Identify which cell holds the provided text, then report its [x, y] central coordinate. 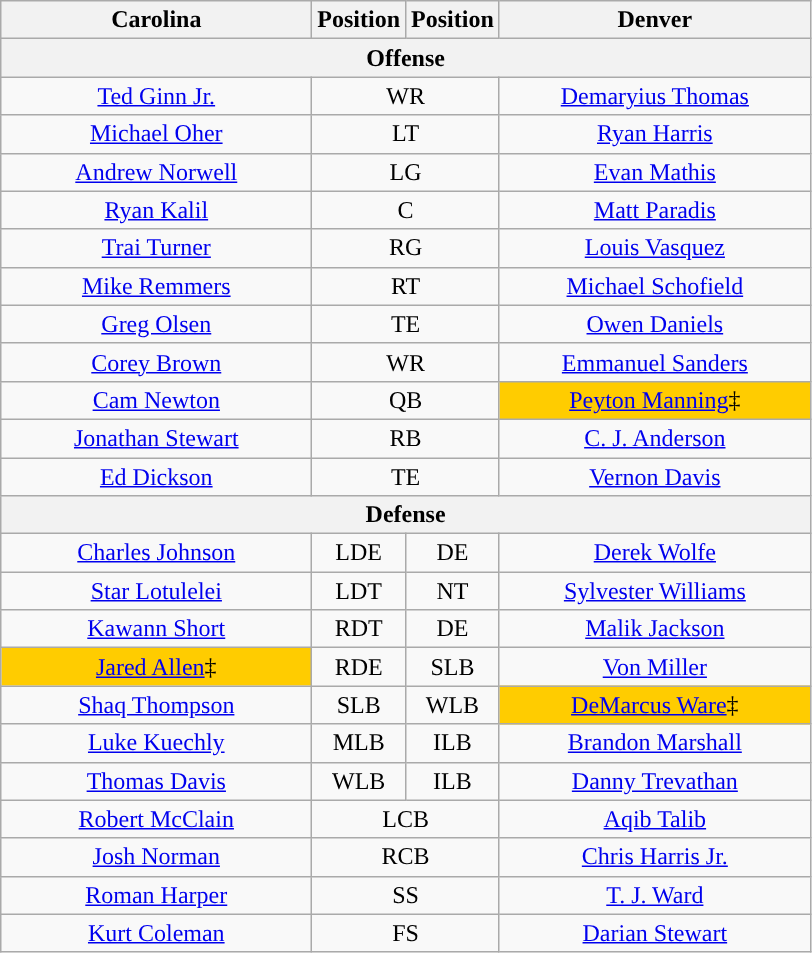
RCB [406, 857]
Ed Dickson [156, 477]
Roman Harper [156, 895]
Chris Harris Jr. [654, 857]
Ryan Kalil [156, 210]
Michael Oher [156, 134]
Malik Jackson [654, 629]
C [406, 210]
Vernon Davis [654, 477]
FS [406, 933]
Louis Vasquez [654, 248]
Greg Olsen [156, 324]
Kawann Short [156, 629]
RDT [359, 629]
Denver [654, 20]
MLB [359, 743]
LT [406, 134]
QB [406, 400]
Charles Johnson [156, 553]
DeMarcus Ware‡ [654, 705]
Carolina [156, 20]
LCB [406, 819]
RDE [359, 667]
Sylvester Williams [654, 591]
Brandon Marshall [654, 743]
Jared Allen‡ [156, 667]
Trai Turner [156, 248]
Peyton Manning‡ [654, 400]
Owen Daniels [654, 324]
Andrew Norwell [156, 172]
Shaq Thompson [156, 705]
SS [406, 895]
Jonathan Stewart [156, 438]
Danny Trevathan [654, 781]
Corey Brown [156, 362]
Offense [406, 58]
Von Miller [654, 667]
Ted Ginn Jr. [156, 96]
Robert McClain [156, 819]
Evan Mathis [654, 172]
LDE [359, 553]
Defense [406, 515]
Cam Newton [156, 400]
Kurt Coleman [156, 933]
LG [406, 172]
LDT [359, 591]
RG [406, 248]
Aqib Talib [654, 819]
Thomas Davis [156, 781]
Demaryius Thomas [654, 96]
Josh Norman [156, 857]
Darian Stewart [654, 933]
Ryan Harris [654, 134]
C. J. Anderson [654, 438]
Mike Remmers [156, 286]
Luke Kuechly [156, 743]
Derek Wolfe [654, 553]
RT [406, 286]
Emmanuel Sanders [654, 362]
NT [453, 591]
Michael Schofield [654, 286]
Matt Paradis [654, 210]
T. J. Ward [654, 895]
Star Lotulelei [156, 591]
RB [406, 438]
